Return the [x, y] coordinate for the center point of the cell that contains the specified text.  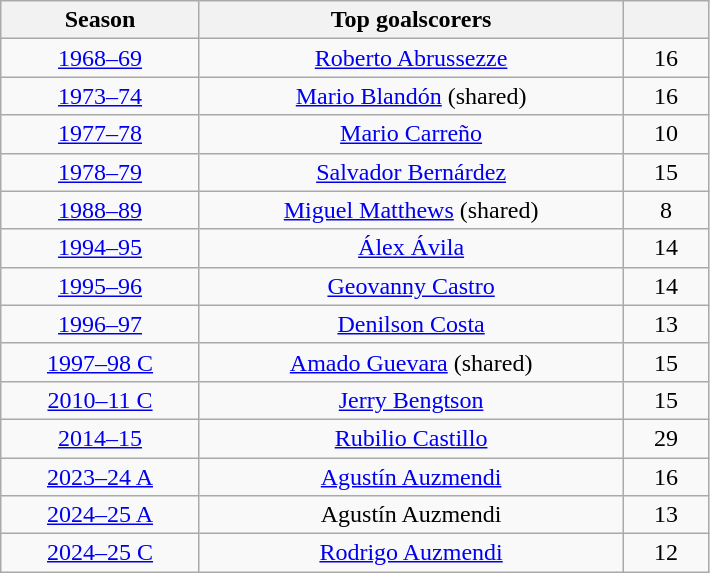
1997–98 C [100, 362]
Rodrigo Auzmendi [411, 553]
1978–79 [100, 172]
29 [666, 438]
Geovanny Castro [411, 286]
Season [100, 20]
12 [666, 553]
8 [666, 210]
Álex Ávila [411, 248]
1977–78 [100, 134]
Miguel Matthews (shared) [411, 210]
Mario Blandón (shared) [411, 96]
Denilson Costa [411, 324]
1988–89 [100, 210]
2010–11 C [100, 400]
1968–69 [100, 58]
Amado Guevara (shared) [411, 362]
Jerry Bengtson [411, 400]
10 [666, 134]
Roberto Abrussezze [411, 58]
2024–25 A [100, 515]
Top goalscorers [411, 20]
1996–97 [100, 324]
2023–24 A [100, 477]
1994–95 [100, 248]
2024–25 C [100, 553]
1973–74 [100, 96]
2014–15 [100, 438]
Mario Carreño [411, 134]
Rubilio Castillo [411, 438]
Salvador Bernárdez [411, 172]
1995–96 [100, 286]
